Search for the cell housing the specified text and yield its [X, Y] center coordinate. 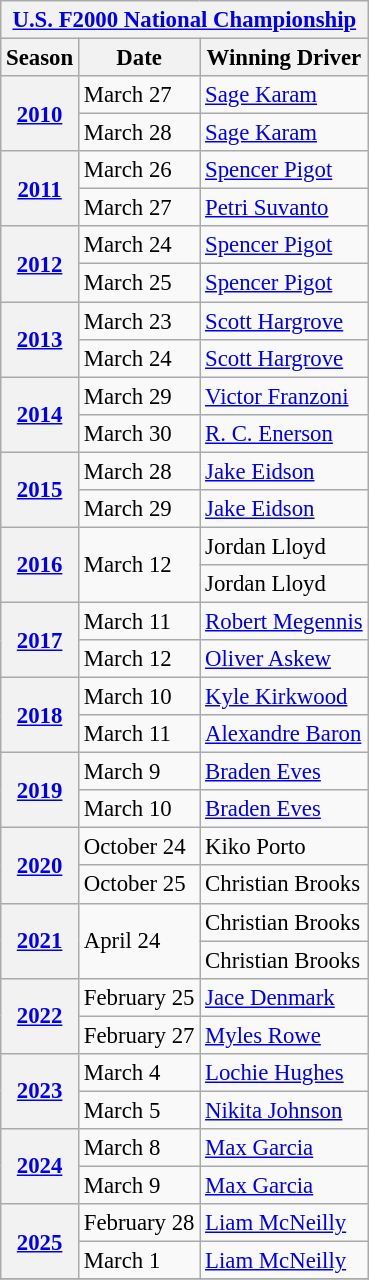
2014 [40, 414]
April 24 [138, 940]
R. C. Enerson [284, 433]
Nikita Johnson [284, 1110]
October 24 [138, 847]
2015 [40, 490]
October 25 [138, 885]
2025 [40, 1242]
U.S. F2000 National Championship [184, 20]
2020 [40, 866]
Kyle Kirkwood [284, 697]
Date [138, 58]
2022 [40, 1016]
Alexandre Baron [284, 734]
2024 [40, 1166]
Lochie Hughes [284, 1073]
Kiko Porto [284, 847]
Petri Suvanto [284, 208]
March 8 [138, 1148]
February 28 [138, 1223]
March 30 [138, 433]
Oliver Askew [284, 659]
2016 [40, 564]
2021 [40, 940]
March 4 [138, 1073]
2012 [40, 264]
2019 [40, 790]
Winning Driver [284, 58]
March 1 [138, 1261]
2017 [40, 640]
March 25 [138, 283]
Season [40, 58]
March 26 [138, 170]
Myles Rowe [284, 1035]
2010 [40, 114]
2018 [40, 716]
Victor Franzoni [284, 396]
February 25 [138, 997]
2013 [40, 340]
Robert Megennis [284, 621]
2023 [40, 1092]
March 23 [138, 321]
February 27 [138, 1035]
March 5 [138, 1110]
2011 [40, 188]
Jace Denmark [284, 997]
